Search for the cell housing the specified text and yield its [X, Y] center coordinate. 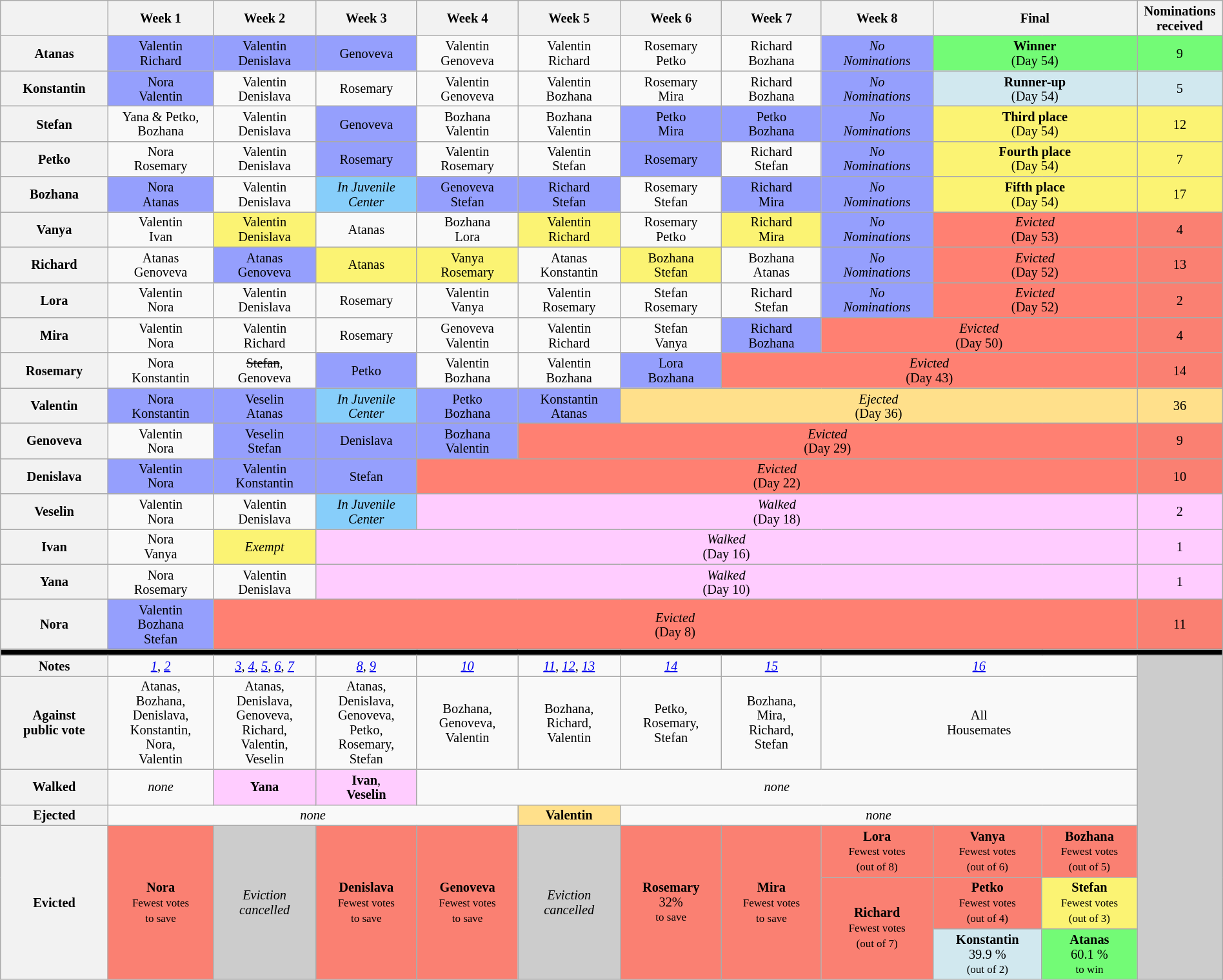
Konstantin39.9 %(out of 2) [987, 954]
BozhanaLora [467, 230]
Petko,Rosemary,Stefan [671, 722]
Fifth place(Day 54) [1035, 195]
MiraFewest votesto save [771, 903]
LoraFewest votes(out of 8) [877, 851]
Winner(Day 54) [1035, 53]
Nora [54, 624]
Stefan,Genoveva [264, 370]
Atanas,Bozhana,Denislava,Konstantin,Nora,Valentin [161, 722]
13 [1180, 264]
BozhanaFewest votes(out of 5) [1089, 851]
Walked [54, 787]
Konstantin [54, 89]
NoraVanya [161, 547]
ValentinIvan [161, 230]
StefanFewest votes(out of 3) [1089, 903]
17 [1180, 195]
Week 6 [671, 18]
Mira [54, 335]
7 [1180, 159]
Exempt [264, 547]
ValentinVanya [467, 300]
Nominationsreceived [1180, 18]
VanyaRosemary [467, 264]
Evicted(Day 29) [828, 441]
AtanasKonstantin [569, 264]
Evicted(Day 8) [675, 624]
RichardFewest votes(out of 7) [877, 928]
8, 9 [366, 665]
Ejected [54, 815]
Evicted(Day 50) [979, 335]
Rosemary32%to save [671, 903]
Richard [54, 264]
Ejected(Day 36) [879, 406]
ValentinBozhanaStefan [161, 624]
Againstpublic vote [54, 722]
PetkoMira [671, 124]
StefanRosemary [671, 300]
5 [1180, 89]
36 [1180, 406]
Bozhana,Richard,Valentin [569, 722]
Evicted(Day 22) [777, 476]
ValentinKonstantin [264, 476]
Atanas60.1 %to win [1089, 954]
GenovevaStefan [467, 195]
Week 2 [264, 18]
1, 2 [161, 665]
ValentinStefan [569, 159]
16 [979, 665]
PetkoFewest votes(out of 4) [987, 903]
Veselin [54, 512]
Walked(Day 18) [777, 512]
Third place(Day 54) [1035, 124]
DenislavaFewest votesto save [366, 903]
Week 5 [569, 18]
RosemaryMira [671, 89]
NoraFewest votesto save [161, 903]
Vanya [54, 230]
11 [1180, 624]
StefanVanya [671, 335]
Lora [54, 300]
GenovevaValentin [467, 335]
15 [771, 665]
Notes [54, 665]
VanyaFewest votes(out of 6) [987, 851]
Final [1035, 18]
LoraBozhana [671, 370]
Atanas,Denislava,Genoveva,Petko,Rosemary,Stefan [366, 722]
BozhanaAtanas [771, 264]
Evicted(Day 43) [930, 370]
Bozhana,Mira,Richard,Stefan [771, 722]
12 [1180, 124]
Ivan [54, 547]
Fourth place(Day 54) [1035, 159]
Yana & Petko,Bozhana [161, 124]
11, 12, 13 [569, 665]
Evicted [54, 903]
NoraAtanas [161, 195]
Bozhana,Genoveva,Valentin [467, 722]
Week 7 [771, 18]
GenovevaFewest votesto save [467, 903]
Walked(Day 16) [726, 547]
VeselinAtanas [264, 406]
Bozhana [54, 195]
Week 4 [467, 18]
Week 3 [366, 18]
NoraValentin [161, 89]
Runner-up(Day 54) [1035, 89]
Atanas,Denislava,Genoveva,Richard,Valentin,Veselin [264, 722]
BozhanaStefan [671, 264]
Walked(Day 10) [726, 582]
KonstantinAtanas [569, 406]
AllHousemates [979, 722]
3, 4, 5, 6, 7 [264, 665]
Week 8 [877, 18]
Week 1 [161, 18]
Ivan,Veselin [366, 787]
RosemaryStefan [671, 195]
VeselinStefan [264, 441]
Evicted(Day 53) [1035, 230]
